Identify which cell holds the provided text, then report its (X, Y) central coordinate. 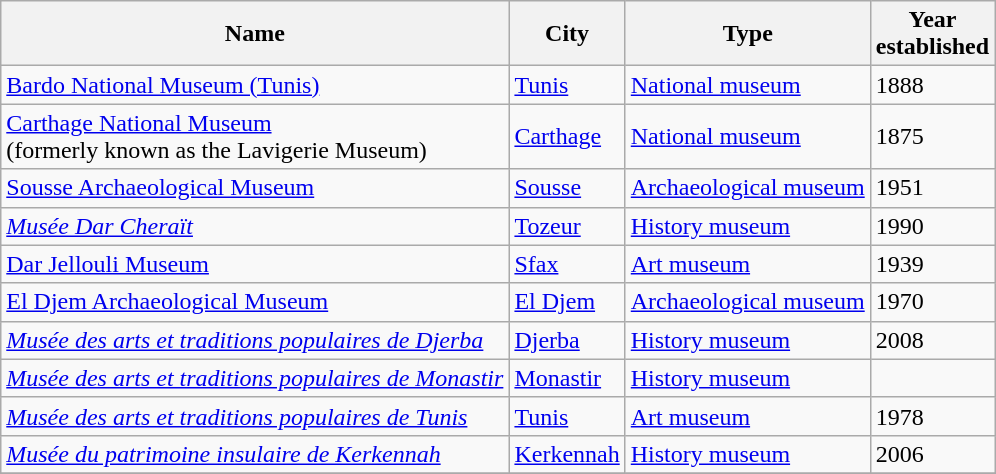
1888 (932, 85)
Monastir (567, 378)
Tozeur (567, 226)
El Djem (567, 302)
1875 (932, 136)
Musée du patrimoine insulaire de Kerkennah (255, 454)
City (567, 34)
Sousse Archaeological Museum (255, 188)
Musée des arts et traditions populaires de Tunis (255, 416)
Carthage (567, 136)
El Djem Archaeological Museum (255, 302)
Dar Jellouli Museum (255, 264)
1951 (932, 188)
2006 (932, 454)
1970 (932, 302)
Carthage National Museum(formerly known as the Lavigerie Museum) (255, 136)
Musée des arts et traditions populaires de Djerba (255, 340)
1978 (932, 416)
Name (255, 34)
1990 (932, 226)
Bardo National Museum (Tunis) (255, 85)
Djerba (567, 340)
2008 (932, 340)
Musée Dar Cheraït (255, 226)
1939 (932, 264)
Type (748, 34)
Year established (932, 34)
Kerkennah (567, 454)
Sfax (567, 264)
Musée des arts et traditions populaires de Monastir (255, 378)
Sousse (567, 188)
